Determine the (X, Y) coordinate at the center of the cell enclosing the given text.  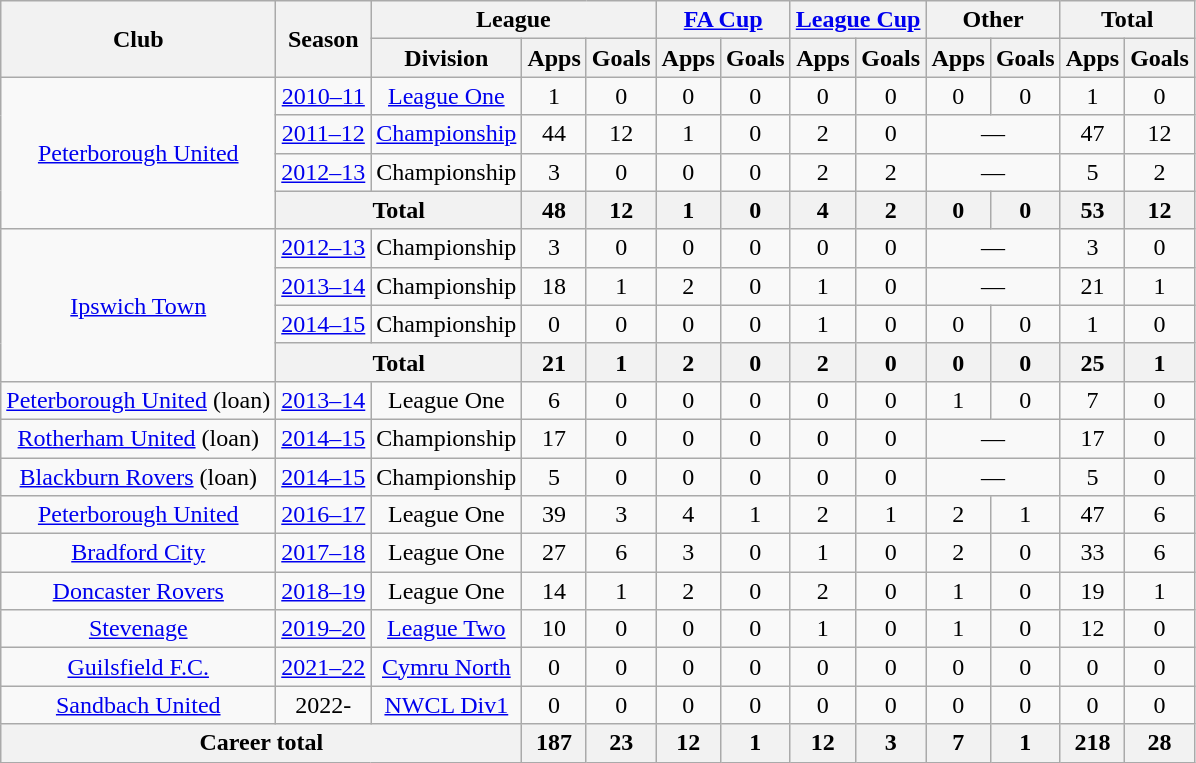
Stevenage (138, 629)
2017–18 (324, 553)
Division (446, 58)
League (514, 20)
218 (1092, 743)
Ipswich Town (138, 305)
Doncaster Rovers (138, 591)
10 (554, 629)
Bradford City (138, 553)
Season (324, 39)
2018–19 (324, 591)
39 (554, 515)
14 (554, 591)
Sandbach United (138, 705)
28 (1160, 743)
18 (554, 286)
33 (1092, 553)
25 (1092, 362)
19 (1092, 591)
NWCL Div1 (446, 705)
2019–20 (324, 629)
187 (554, 743)
Guilsfield F.C. (138, 667)
27 (554, 553)
48 (554, 210)
2010–11 (324, 96)
FA Cup (723, 20)
Peterborough United (loan) (138, 400)
53 (1092, 210)
Other (993, 20)
Club (138, 39)
2016–17 (324, 515)
League Cup (858, 20)
League Two (446, 629)
Career total (262, 743)
2021–22 (324, 667)
Cymru North (446, 667)
23 (621, 743)
Rotherham United (loan) (138, 438)
2022- (324, 705)
2011–12 (324, 134)
Blackburn Rovers (loan) (138, 477)
44 (554, 134)
